Determine the [x, y] coordinate at the center of the cell enclosing the given text.  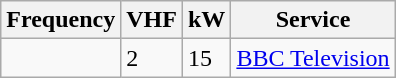
Service [313, 20]
VHF [152, 20]
15 [206, 58]
BBC Television [313, 58]
2 [152, 58]
kW [206, 20]
Frequency [61, 20]
